Determine the (x, y) coordinate at the center of the cell enclosing the given text.  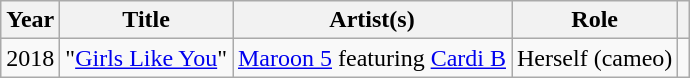
"Girls Like You" (146, 58)
Maroon 5 featuring Cardi B (372, 58)
Year (30, 20)
Herself (cameo) (595, 58)
2018 (30, 58)
Artist(s) (372, 20)
Title (146, 20)
Role (595, 20)
